Provide the [X, Y] coordinate of the cell's center where the given text is located.  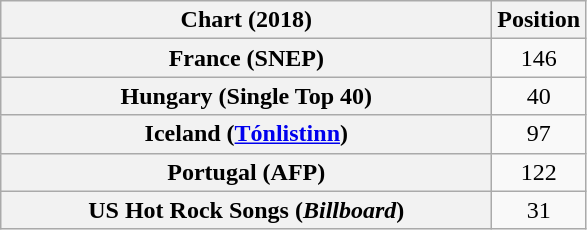
146 [539, 58]
France (SNEP) [246, 58]
Hungary (Single Top 40) [246, 96]
Chart (2018) [246, 20]
97 [539, 134]
122 [539, 172]
US Hot Rock Songs (Billboard) [246, 210]
Position [539, 20]
31 [539, 210]
Portugal (AFP) [246, 172]
40 [539, 96]
Iceland (Tónlistinn) [246, 134]
